Determine the [X, Y] coordinate at the center of the cell enclosing the given text.  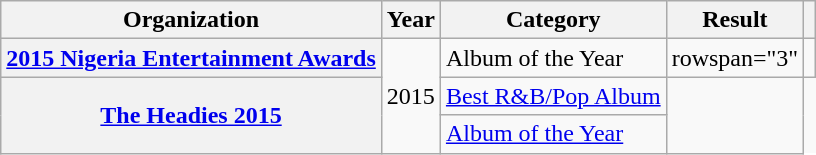
The Headies 2015 [192, 115]
Year [410, 20]
Result [735, 20]
2015 [410, 96]
2015 Nigeria Entertainment Awards [192, 58]
Organization [192, 20]
rowspan="3" [735, 58]
Category [553, 20]
Best R&B/Pop Album [553, 96]
